Capture the cell that displays the provided text and extract its (X, Y) central coordinate. 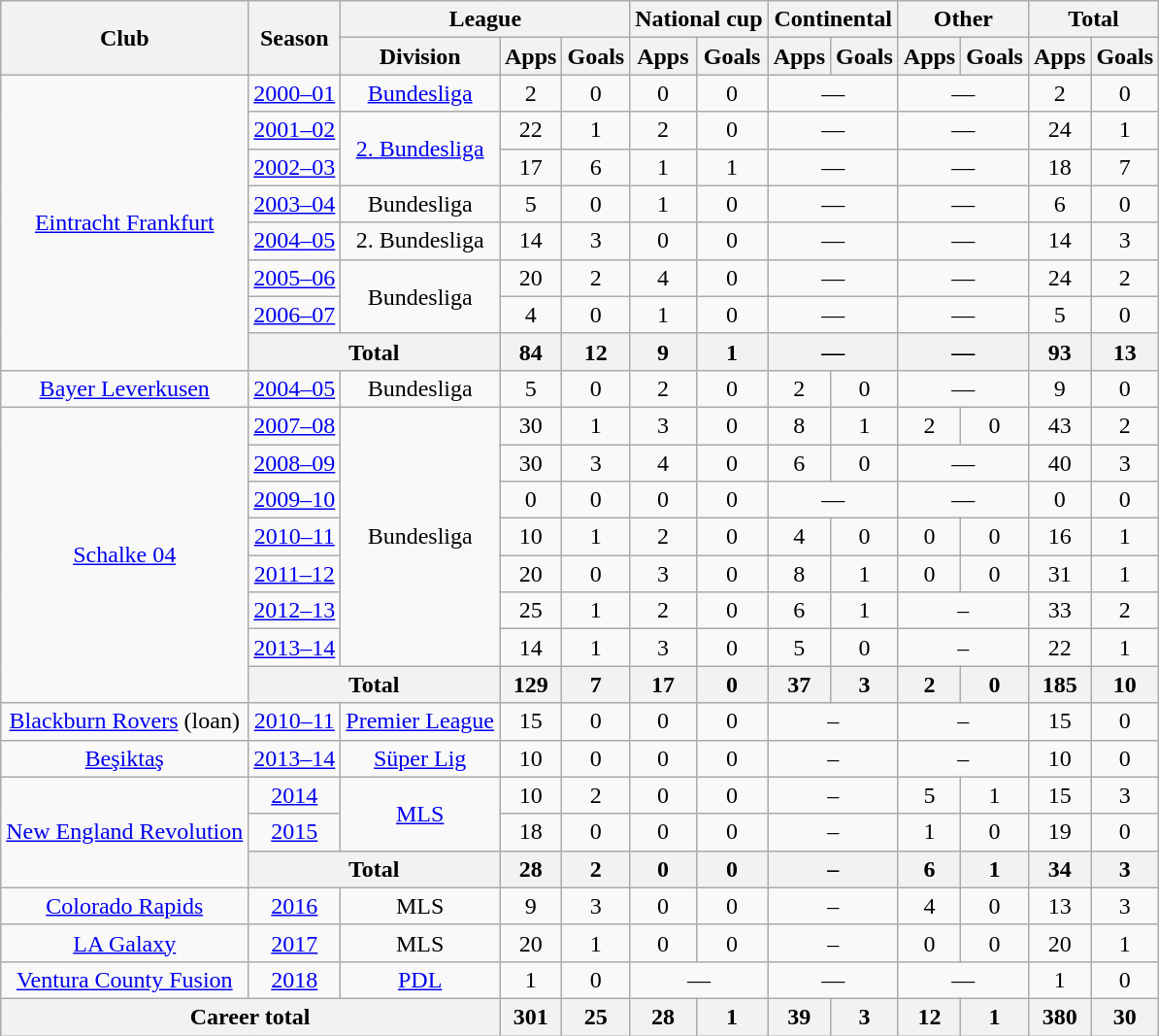
2011–12 (295, 574)
2018 (295, 980)
380 (1059, 1017)
129 (530, 685)
League (485, 19)
2012–13 (295, 611)
39 (799, 1017)
LA Galaxy (124, 943)
34 (1059, 869)
Bayer Leverkusen (124, 388)
2001–02 (295, 130)
New England Revolution (124, 832)
84 (530, 351)
Season (295, 38)
2007–08 (295, 425)
2009–10 (295, 500)
Süper Lig (420, 758)
2016 (295, 906)
2006–07 (295, 315)
31 (1059, 574)
2000–01 (295, 93)
40 (1059, 463)
Blackburn Rovers (loan) (124, 721)
2014 (295, 795)
93 (1059, 351)
National cup (699, 19)
Continental (833, 19)
Beşiktaş (124, 758)
Career total (250, 1017)
37 (799, 685)
Schalke 04 (124, 554)
2015 (295, 832)
Colorado Rapids (124, 906)
Other (963, 19)
185 (1059, 685)
Ventura County Fusion (124, 980)
43 (1059, 425)
2008–09 (295, 463)
2005–06 (295, 278)
33 (1059, 611)
301 (530, 1017)
Division (420, 56)
Club (124, 38)
2002–03 (295, 167)
16 (1059, 537)
PDL (420, 980)
Eintracht Frankfurt (124, 222)
2003–04 (295, 204)
Premier League (420, 721)
2017 (295, 943)
19 (1059, 832)
